Pinpoint the cell where the given text exists, returning its [x, y] midpoint coordinate. 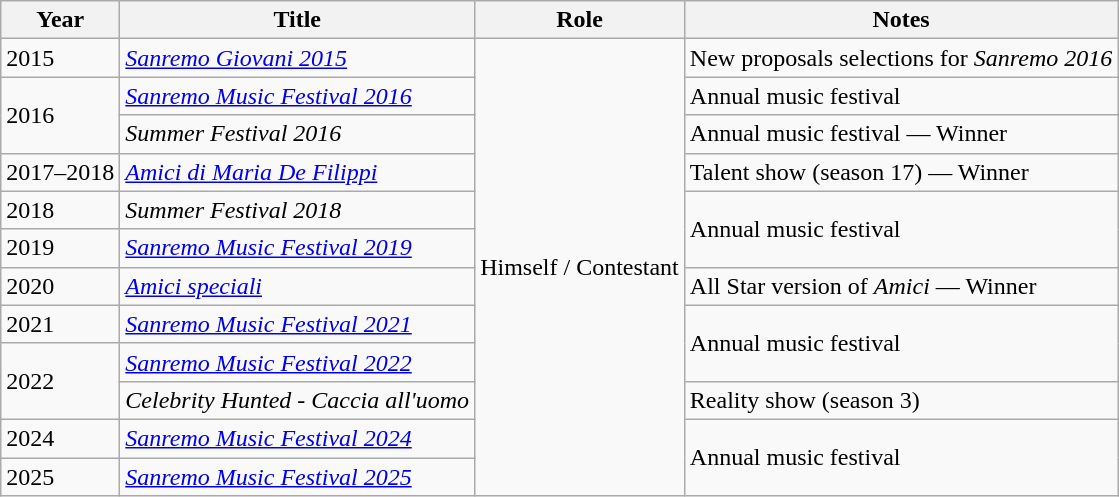
Summer Festival 2016 [298, 134]
New proposals selections for Sanremo 2016 [900, 58]
Sanremo Music Festival 2024 [298, 438]
Role [580, 20]
Himself / Contestant [580, 268]
2016 [60, 115]
Amici di Maria De Filippi [298, 172]
2017–2018 [60, 172]
2025 [60, 477]
Sanremo Music Festival 2025 [298, 477]
Celebrity Hunted - Caccia all'uomo [298, 400]
2015 [60, 58]
All Star version of Amici — Winner [900, 286]
Amici speciali [298, 286]
Annual music festival — Winner [900, 134]
Sanremo Giovani 2015 [298, 58]
2021 [60, 324]
Talent show (season 17) — Winner [900, 172]
2019 [60, 248]
2022 [60, 381]
Title [298, 20]
Sanremo Music Festival 2022 [298, 362]
Sanremo Music Festival 2021 [298, 324]
Notes [900, 20]
Sanremo Music Festival 2019 [298, 248]
Reality show (season 3) [900, 400]
2020 [60, 286]
Summer Festival 2018 [298, 210]
2024 [60, 438]
Sanremo Music Festival 2016 [298, 96]
2018 [60, 210]
Year [60, 20]
